Scan for the cell matching the given text and deliver its (x, y) coordinate at center. 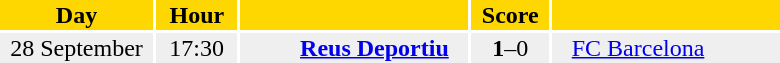
Hour (196, 15)
FC Barcelona (666, 48)
Reus Deportiu (354, 48)
Score (510, 15)
17:30 (196, 48)
1–0 (510, 48)
28 September (76, 48)
Day (76, 15)
